Extract the (X, Y) coordinate from the center of the cell holding the provided text.  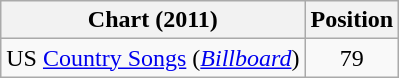
Position (352, 20)
US Country Songs (Billboard) (153, 58)
Chart (2011) (153, 20)
79 (352, 58)
